Determine the [x, y] coordinate at the center of the cell enclosing the given text.  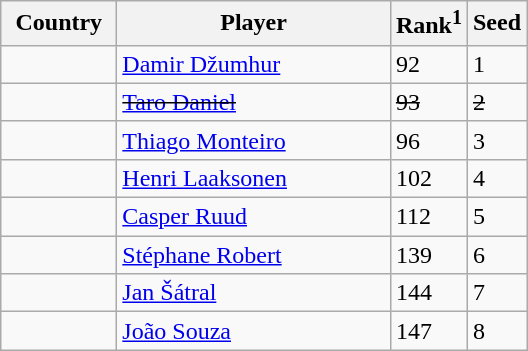
Thiago Monteiro [254, 140]
3 [496, 140]
2 [496, 102]
102 [428, 178]
Casper Ruud [254, 217]
139 [428, 255]
147 [428, 331]
João Souza [254, 331]
Rank1 [428, 24]
6 [496, 255]
144 [428, 293]
96 [428, 140]
Stéphane Robert [254, 255]
8 [496, 331]
112 [428, 217]
Henri Laaksonen [254, 178]
92 [428, 64]
5 [496, 217]
93 [428, 102]
Seed [496, 24]
Jan Šátral [254, 293]
4 [496, 178]
Country [59, 24]
7 [496, 293]
Taro Daniel [254, 102]
Player [254, 24]
1 [496, 64]
Damir Džumhur [254, 64]
